Return (X, Y) of the center of cell containing provided text 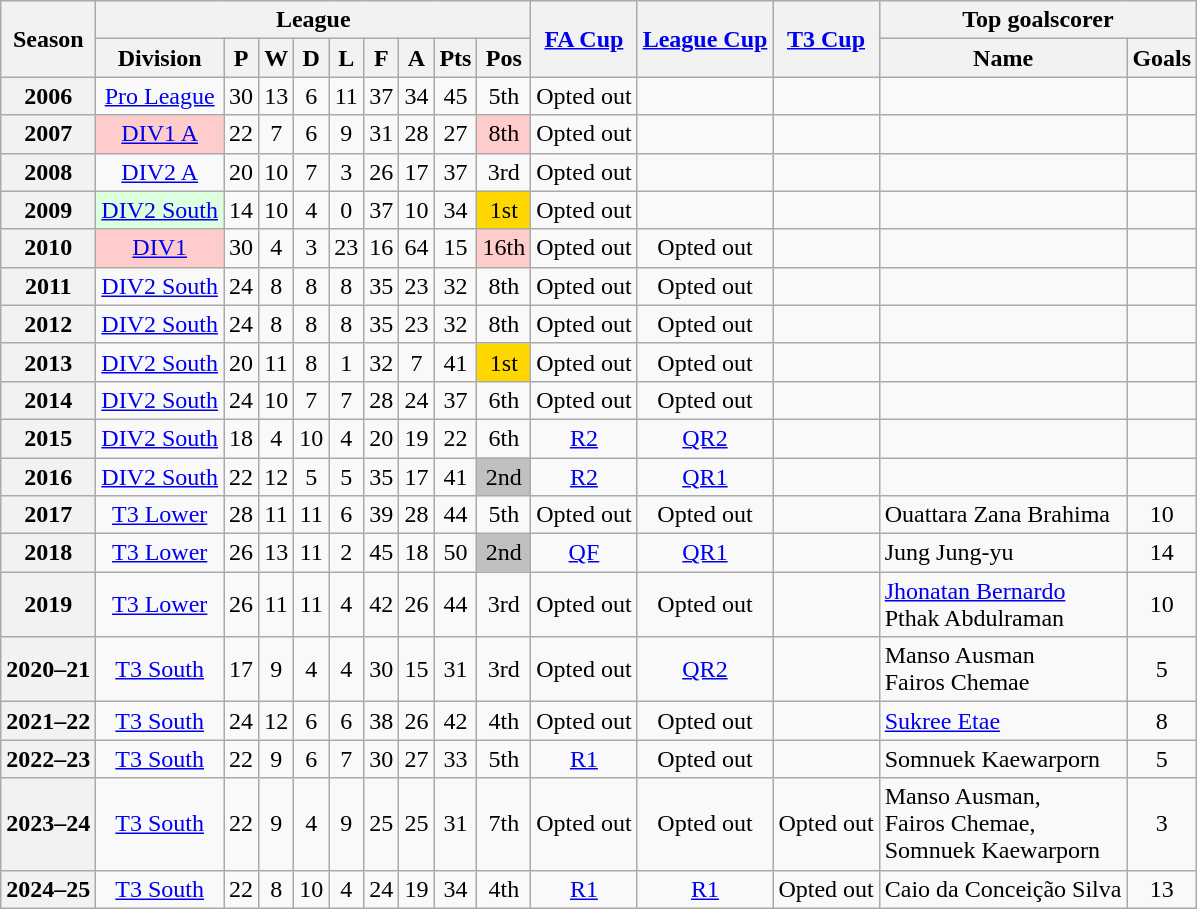
2012 (48, 324)
33 (456, 759)
DIV1 A (160, 134)
2013 (48, 362)
Caio da Conceição Silva (1003, 889)
2020–21 (48, 670)
Pts (456, 58)
2018 (48, 553)
2006 (48, 96)
T3 Cup (826, 39)
Sukree Etae (1003, 721)
Pro League (160, 96)
0 (346, 210)
38 (382, 721)
2007 (48, 134)
Ouattara Zana Brahima (1003, 515)
DIV2 A (160, 172)
2015 (48, 438)
39 (382, 515)
2010 (48, 248)
2021–22 (48, 721)
50 (456, 553)
League Cup (705, 39)
1 (346, 362)
Manso Ausman, Fairos Chemae, Somnuek Kaewarporn (1003, 824)
2011 (48, 286)
Manso Ausman Fairos Chemae (1003, 670)
2019 (48, 604)
DIV1 (160, 248)
2017 (48, 515)
Division (160, 58)
League (314, 20)
QF (584, 553)
L (346, 58)
A (416, 58)
64 (416, 248)
Top goalscorer (1038, 20)
2008 (48, 172)
Pos (504, 58)
FA Cup (584, 39)
2009 (48, 210)
Goals (1162, 58)
2016 (48, 477)
7th (504, 824)
2014 (48, 400)
2023–24 (48, 824)
16 (382, 248)
Jung Jung-yu (1003, 553)
2022–23 (48, 759)
Jhonatan Bernardo Pthak Abdulraman (1003, 604)
P (242, 58)
D (312, 58)
Name (1003, 58)
Season (48, 39)
F (382, 58)
16th (504, 248)
2024–25 (48, 889)
2 (346, 553)
W (276, 58)
Somnuek Kaewarporn (1003, 759)
